Pinpoint the cell where the given text exists, returning its [X, Y] midpoint coordinate. 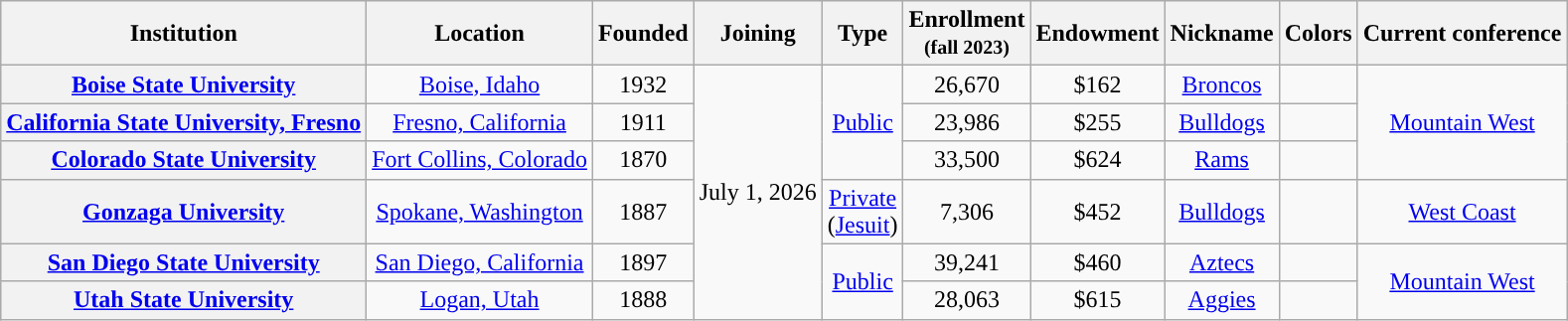
West Coast [1463, 211]
Spokane, Washington [480, 211]
7,306 [967, 211]
Enrollment(fall 2023) [967, 34]
Fort Collins, Colorado [480, 160]
$452 [1097, 211]
23,986 [967, 122]
39,241 [967, 262]
$615 [1097, 300]
33,500 [967, 160]
1897 [643, 262]
Boise, Idaho [480, 84]
1870 [643, 160]
$255 [1097, 122]
Broncos [1222, 84]
Boise State University [184, 84]
28,063 [967, 300]
San Diego, California [480, 262]
Utah State University [184, 300]
$624 [1097, 160]
Colors [1318, 34]
Type [862, 34]
1887 [643, 211]
26,670 [967, 84]
July 1, 2026 [757, 193]
1888 [643, 300]
$162 [1097, 84]
Aggies [1222, 300]
Founded [643, 34]
Institution [184, 34]
Location [480, 34]
Gonzaga University [184, 211]
Rams [1222, 160]
Logan, Utah [480, 300]
$460 [1097, 262]
1911 [643, 122]
California State University, Fresno [184, 122]
Private(Jesuit) [862, 211]
San Diego State University [184, 262]
Colorado State University [184, 160]
Endowment [1097, 34]
Fresno, California [480, 122]
Nickname [1222, 34]
Aztecs [1222, 262]
1932 [643, 84]
Joining [757, 34]
Current conference [1463, 34]
